Identify which cell holds the provided text, then report its (X, Y) central coordinate. 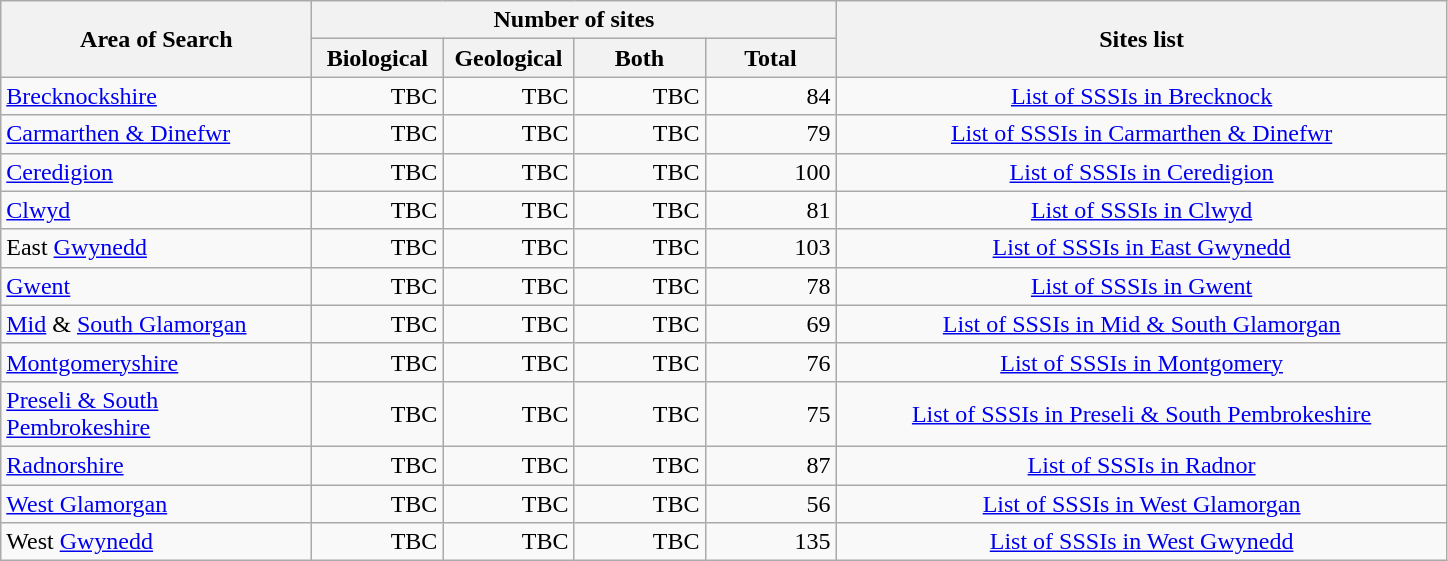
List of SSSIs in Brecknock (1142, 96)
Brecknockshire (156, 96)
Number of sites (574, 20)
78 (770, 286)
Total (770, 58)
Sites list (1142, 39)
81 (770, 210)
Both (640, 58)
Carmarthen & Dinefwr (156, 134)
List of SSSIs in Preseli & South Pembrokeshire (1142, 414)
Clwyd (156, 210)
List of SSSIs in Ceredigion (1142, 172)
List of SSSIs in Radnor (1142, 465)
List of SSSIs in Mid & South Glamorgan (1142, 324)
Montgomeryshire (156, 362)
Biological (378, 58)
Gwent (156, 286)
Preseli & South Pembrokeshire (156, 414)
56 (770, 503)
100 (770, 172)
135 (770, 542)
76 (770, 362)
Radnorshire (156, 465)
Geological (508, 58)
List of SSSIs in West Gwynedd (1142, 542)
84 (770, 96)
79 (770, 134)
87 (770, 465)
Area of Search (156, 39)
List of SSSIs in East Gwynedd (1142, 248)
List of SSSIs in West Glamorgan (1142, 503)
List of SSSIs in Carmarthen & Dinefwr (1142, 134)
75 (770, 414)
List of SSSIs in Montgomery (1142, 362)
69 (770, 324)
West Glamorgan (156, 503)
Mid & South Glamorgan (156, 324)
List of SSSIs in Gwent (1142, 286)
List of SSSIs in Clwyd (1142, 210)
East Gwynedd (156, 248)
West Gwynedd (156, 542)
Ceredigion (156, 172)
103 (770, 248)
